Locate the cell with the specified text and output its [X, Y] center coordinate. 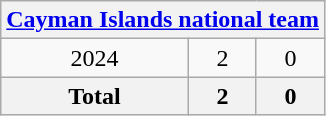
Cayman Islands national team [163, 20]
2024 [95, 58]
Total [95, 96]
